Pinpoint the cell where the given text exists, returning its [X, Y] midpoint coordinate. 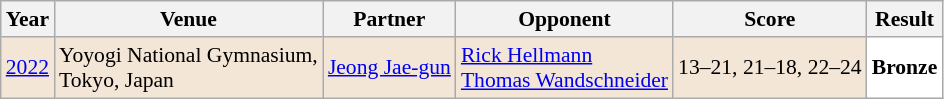
Venue [188, 19]
Rick Hellmann Thomas Wandschneider [564, 68]
13–21, 21–18, 22–24 [770, 68]
Year [28, 19]
2022 [28, 68]
Partner [390, 19]
Result [905, 19]
Jeong Jae-gun [390, 68]
Score [770, 19]
Bronze [905, 68]
Opponent [564, 19]
Yoyogi National Gymnasium,Tokyo, Japan [188, 68]
